Find where the given text appears and provide that cell's center as (X, Y) coordinate. 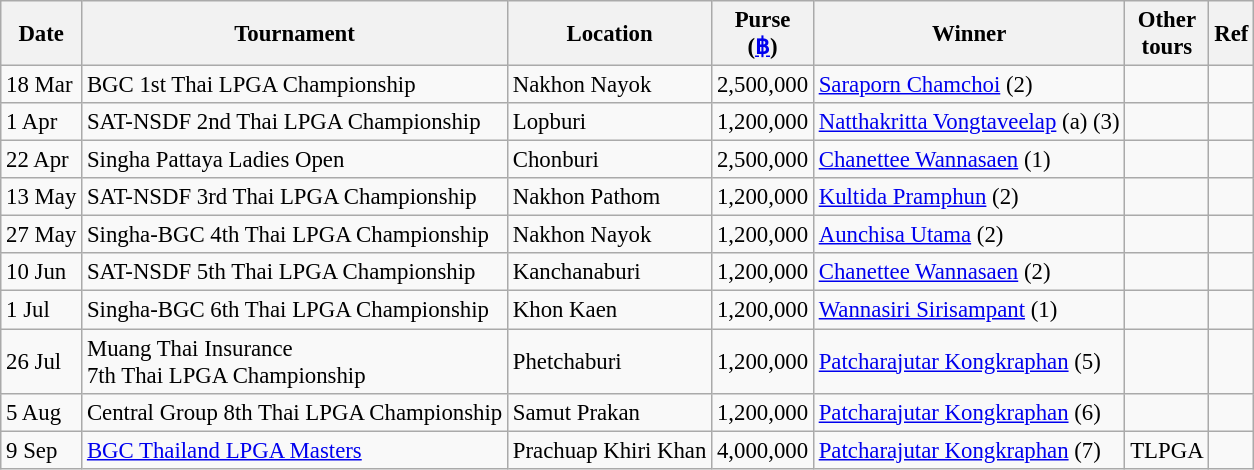
13 May (42, 197)
Patcharajutar Kongkraphan (7) (969, 450)
Central Group 8th Thai LPGA Championship (295, 412)
Phetchaburi (609, 362)
Location (609, 34)
Kultida Pramphun (2) (969, 197)
Winner (969, 34)
SAT-NSDF 2nd Thai LPGA Championship (295, 122)
Kanchanaburi (609, 273)
1 Apr (42, 122)
1 Jul (42, 310)
Chanettee Wannasaen (2) (969, 273)
Muang Thai Insurance 7th Thai LPGA Championship (295, 362)
Chanettee Wannasaen (1) (969, 160)
SAT-NSDF 5th Thai LPGA Championship (295, 273)
26 Jul (42, 362)
4,000,000 (763, 450)
Singha-BGC 6th Thai LPGA Championship (295, 310)
BGC 1st Thai LPGA Championship (295, 85)
Singha-BGC 4th Thai LPGA Championship (295, 235)
Purse(฿) (763, 34)
Samut Prakan (609, 412)
Date (42, 34)
Chonburi (609, 160)
22 Apr (42, 160)
Natthakritta Vongtaveelap (a) (3) (969, 122)
9 Sep (42, 450)
Aunchisa Utama (2) (969, 235)
Khon Kaen (609, 310)
27 May (42, 235)
Ref (1232, 34)
10 Jun (42, 273)
Prachuap Khiri Khan (609, 450)
Tournament (295, 34)
Wannasiri Sirisampant (1) (969, 310)
Saraporn Chamchoi (2) (969, 85)
5 Aug (42, 412)
Nakhon Pathom (609, 197)
SAT-NSDF 3rd Thai LPGA Championship (295, 197)
18 Mar (42, 85)
Lopburi (609, 122)
TLPGA (1167, 450)
Patcharajutar Kongkraphan (5) (969, 362)
Singha Pattaya Ladies Open (295, 160)
BGC Thailand LPGA Masters (295, 450)
Patcharajutar Kongkraphan (6) (969, 412)
Othertours (1167, 34)
